Provide the (X, Y) coordinate of the cell's center where the given text is located.  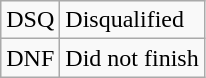
DSQ (30, 20)
Did not finish (132, 58)
DNF (30, 58)
Disqualified (132, 20)
